For the text-containing cell, return its midpoint in (X, Y) coordinate format. 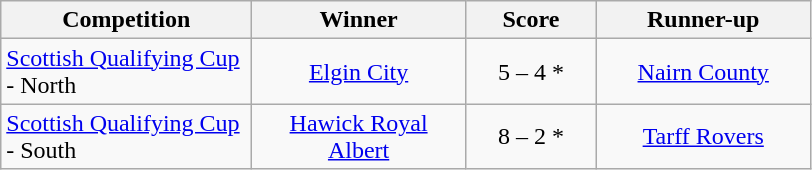
Score (530, 20)
Nairn County (703, 72)
Scottish Qualifying Cup - North (126, 72)
Runner-up (703, 20)
Hawick Royal Albert (359, 136)
Tarff Rovers (703, 136)
Scottish Qualifying Cup - South (126, 136)
5 – 4 * (530, 72)
Winner (359, 20)
Competition (126, 20)
Elgin City (359, 72)
8 – 2 * (530, 136)
